Identify which cell holds the provided text, then report its [X, Y] central coordinate. 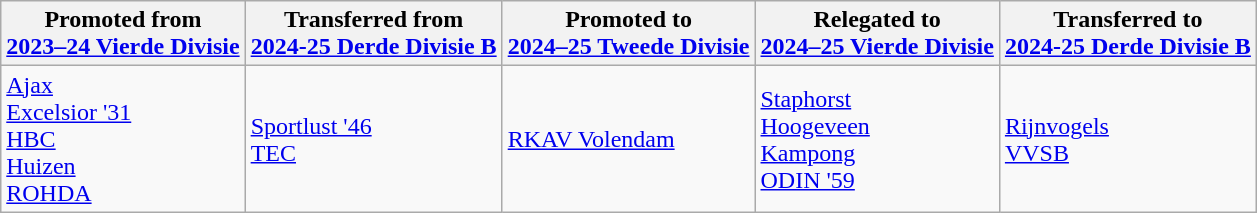
Relegated to2024–25 Vierde Divisie [877, 34]
Promoted from2023–24 Vierde Divisie [123, 34]
Sportlust '46TEC [374, 139]
StaphorstHoogeveenKampongODIN '59 [877, 139]
RKAV Volendam [628, 139]
RijnvogelsVVSB [1128, 139]
Transferred from2024-25 Derde Divisie B [374, 34]
Promoted to2024–25 Tweede Divisie [628, 34]
AjaxExcelsior '31HBCHuizenROHDA [123, 139]
Transferred to2024-25 Derde Divisie B [1128, 34]
